Capture the cell that displays the provided text and extract its [x, y] central coordinate. 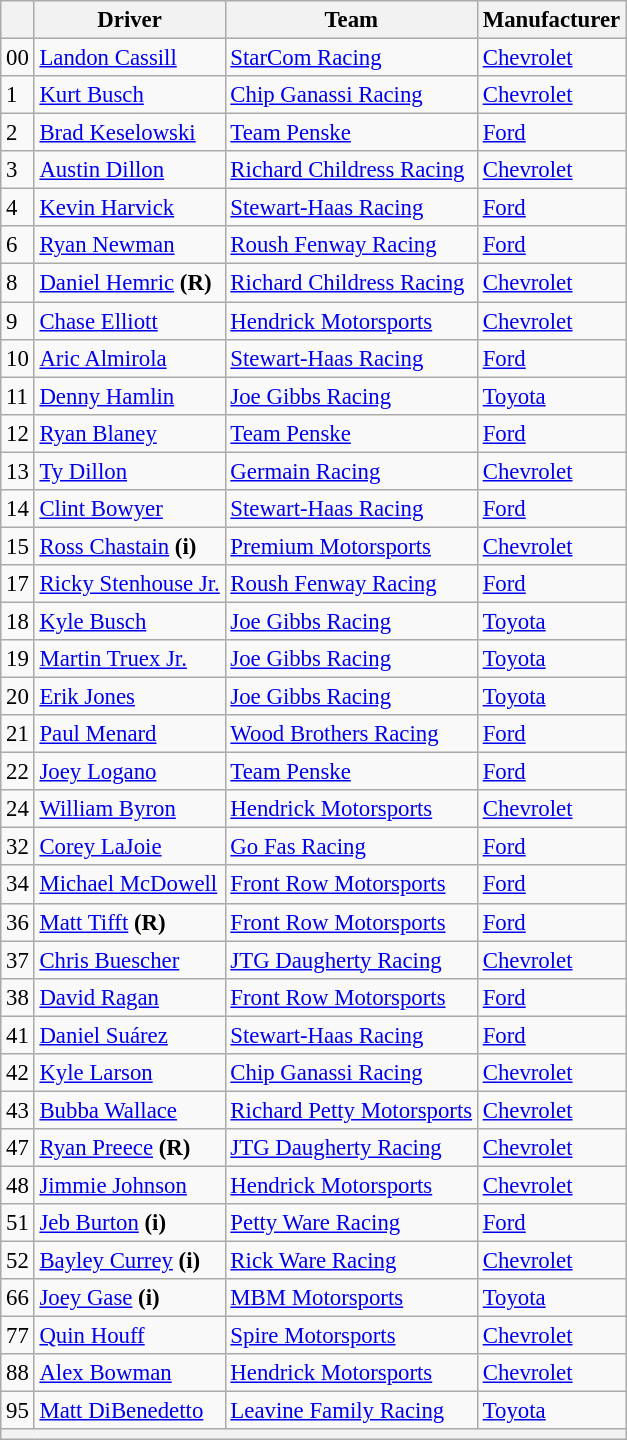
Erik Jones [130, 697]
Kurt Busch [130, 95]
42 [18, 1073]
Spire Motorsports [351, 1336]
Richard Petty Motorsports [351, 1110]
Matt DiBenedetto [130, 1411]
Aric Almirola [130, 358]
52 [18, 1261]
95 [18, 1411]
Clint Bowyer [130, 509]
77 [18, 1336]
32 [18, 847]
9 [18, 321]
Ty Dillon [130, 471]
Ross Chastain (i) [130, 546]
Brad Keselowski [130, 133]
51 [18, 1223]
Joey Gase (i) [130, 1298]
Wood Brothers Racing [351, 734]
Jeb Burton (i) [130, 1223]
Go Fas Racing [351, 847]
Matt Tifft (R) [130, 922]
Kevin Harvick [130, 208]
Rick Ware Racing [351, 1261]
48 [18, 1185]
Chris Buescher [130, 960]
00 [18, 58]
Landon Cassill [130, 58]
3 [18, 170]
47 [18, 1148]
19 [18, 659]
15 [18, 546]
66 [18, 1298]
18 [18, 621]
4 [18, 208]
Manufacturer [551, 20]
Austin Dillon [130, 170]
StarCom Racing [351, 58]
20 [18, 697]
Paul Menard [130, 734]
Germain Racing [351, 471]
Jimmie Johnson [130, 1185]
2 [18, 133]
Premium Motorsports [351, 546]
Joey Logano [130, 772]
17 [18, 584]
Ryan Newman [130, 245]
22 [18, 772]
Kyle Busch [130, 621]
43 [18, 1110]
Driver [130, 20]
14 [18, 509]
36 [18, 922]
12 [18, 433]
41 [18, 1035]
24 [18, 809]
Denny Hamlin [130, 396]
Bubba Wallace [130, 1110]
Leavine Family Racing [351, 1411]
37 [18, 960]
Ryan Blaney [130, 433]
38 [18, 997]
Corey LaJoie [130, 847]
Michael McDowell [130, 885]
Petty Ware Racing [351, 1223]
Daniel Suárez [130, 1035]
Chase Elliott [130, 321]
MBM Motorsports [351, 1298]
Kyle Larson [130, 1073]
88 [18, 1373]
Martin Truex Jr. [130, 659]
Team [351, 20]
10 [18, 358]
11 [18, 396]
Ryan Preece (R) [130, 1148]
8 [18, 283]
Bayley Currey (i) [130, 1261]
Daniel Hemric (R) [130, 283]
34 [18, 885]
Ricky Stenhouse Jr. [130, 584]
Alex Bowman [130, 1373]
21 [18, 734]
David Ragan [130, 997]
13 [18, 471]
William Byron [130, 809]
1 [18, 95]
6 [18, 245]
Quin Houff [130, 1336]
